Pinpoint the cell where the given text exists, returning its [x, y] midpoint coordinate. 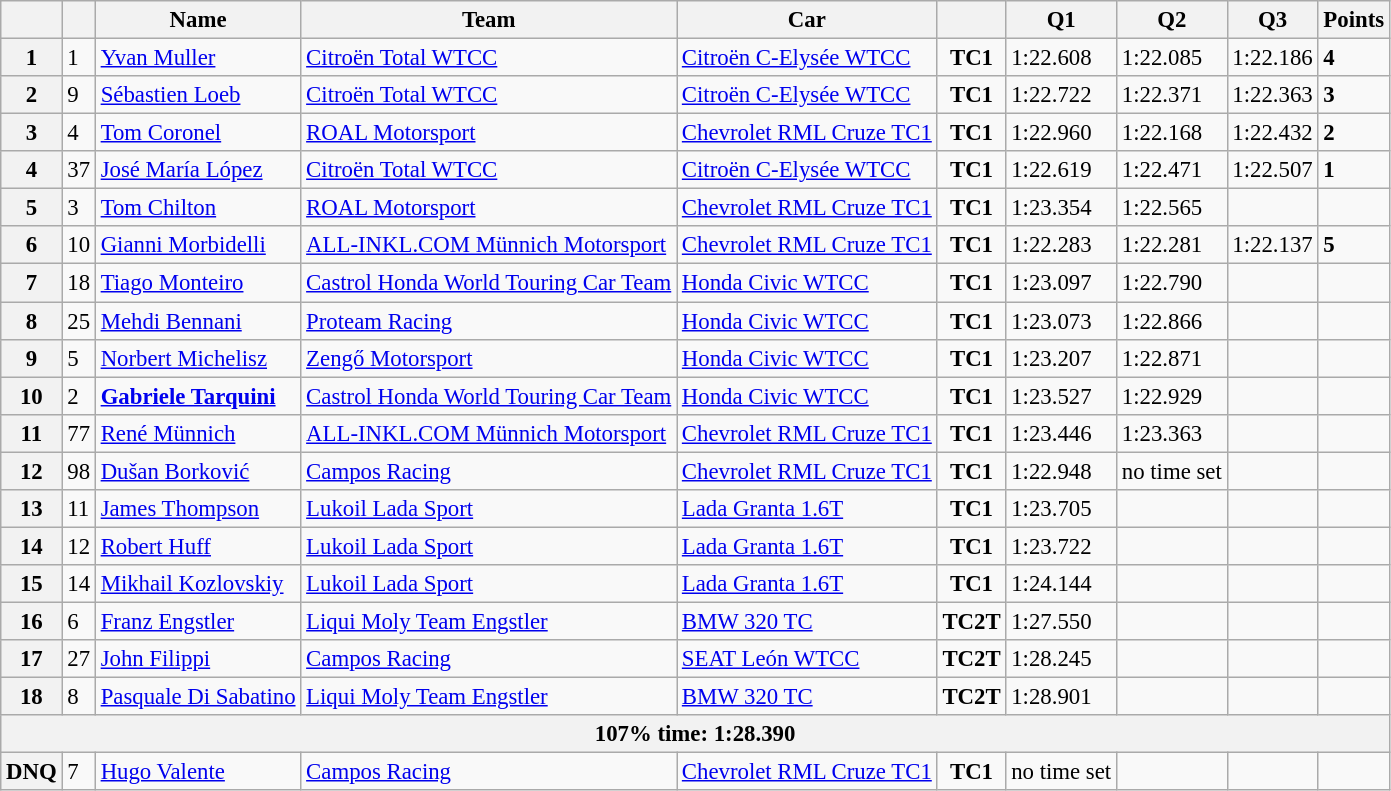
1:22.186 [1272, 58]
1:22.085 [1172, 58]
27 [78, 659]
Gabriele Tarquini [198, 396]
1:23.097 [1062, 283]
Dušan Borković [198, 471]
37 [78, 170]
Team [489, 20]
1:22.283 [1062, 245]
1:22.507 [1272, 170]
1:23.073 [1062, 321]
1:22.948 [1062, 471]
1:22.168 [1172, 133]
1:23.207 [1062, 358]
Tom Coronel [198, 133]
Hugo Valente [198, 772]
Proteam Racing [489, 321]
1:23.705 [1062, 509]
Tom Chilton [198, 208]
107% time: 1:28.390 [696, 734]
1:27.550 [1062, 621]
Sébastien Loeb [198, 95]
98 [78, 471]
1:23.527 [1062, 396]
1:22.866 [1172, 321]
Pasquale Di Sabatino [198, 697]
Robert Huff [198, 546]
1:23.446 [1062, 433]
1:22.929 [1172, 396]
James Thompson [198, 509]
1:22.608 [1062, 58]
1:28.901 [1062, 697]
1:22.871 [1172, 358]
1:22.281 [1172, 245]
Zengő Motorsport [489, 358]
DNQ [32, 772]
1:24.144 [1062, 584]
SEAT León WTCC [808, 659]
1:23.722 [1062, 546]
17 [32, 659]
15 [32, 584]
Points [1354, 20]
1:22.790 [1172, 283]
13 [32, 509]
1:22.471 [1172, 170]
Franz Engstler [198, 621]
Yvan Muller [198, 58]
John Filippi [198, 659]
Mehdi Bennani [198, 321]
Gianni Morbidelli [198, 245]
1:22.960 [1062, 133]
1:22.432 [1272, 133]
Name [198, 20]
25 [78, 321]
1:22.619 [1062, 170]
Norbert Michelisz [198, 358]
1:22.565 [1172, 208]
Tiago Monteiro [198, 283]
1:28.245 [1062, 659]
1:22.371 [1172, 95]
1:22.722 [1062, 95]
1:22.363 [1272, 95]
1:23.363 [1172, 433]
Q2 [1172, 20]
Mikhail Kozlovskiy [198, 584]
16 [32, 621]
José María López [198, 170]
77 [78, 433]
Q3 [1272, 20]
Car [808, 20]
Q1 [1062, 20]
René Münnich [198, 433]
1:23.354 [1062, 208]
1:22.137 [1272, 245]
